Capture the cell that displays the provided text and extract its (X, Y) central coordinate. 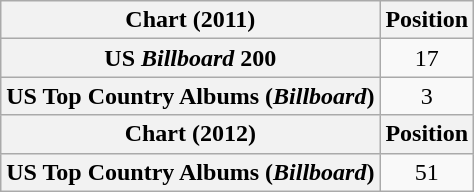
Chart (2012) (190, 134)
51 (427, 172)
US Billboard 200 (190, 58)
Chart (2011) (190, 20)
3 (427, 96)
17 (427, 58)
